Pinpoint the cell where the given text exists, returning its [x, y] midpoint coordinate. 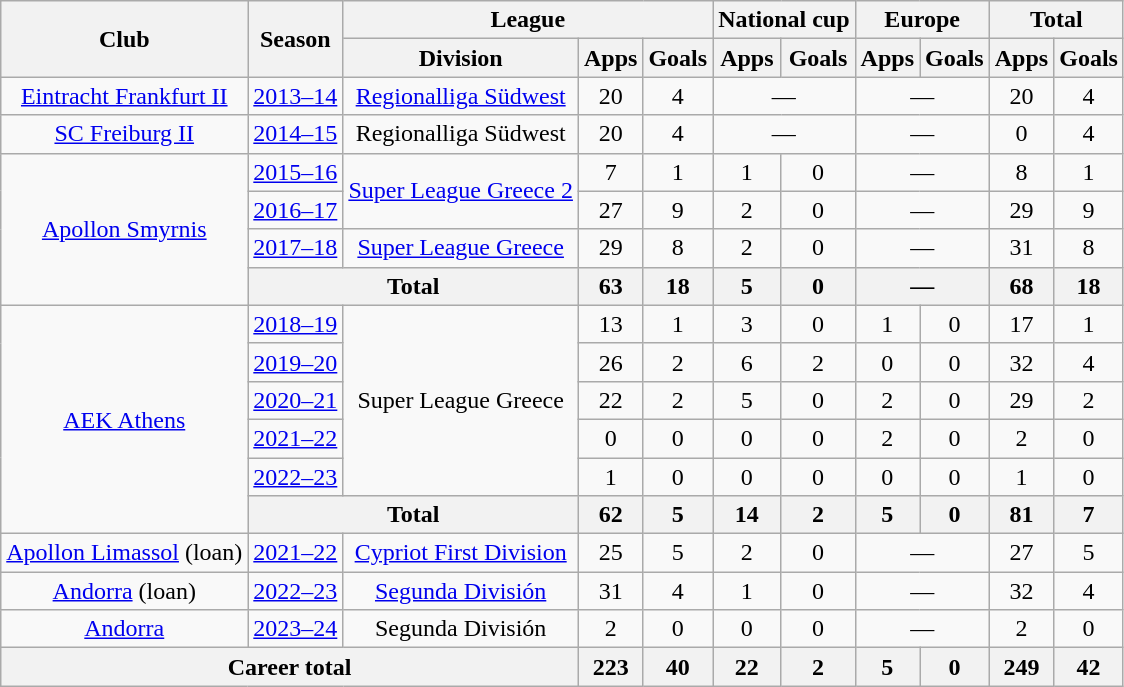
2015–16 [296, 172]
Europe [922, 20]
68 [1021, 286]
2013–14 [296, 96]
81 [1021, 515]
223 [610, 667]
13 [610, 324]
Club [124, 39]
Super League Greece 2 [461, 191]
63 [610, 286]
Andorra [124, 629]
League [528, 20]
2016–17 [296, 210]
Apollon Smyrnis [124, 229]
Eintracht Frankfurt II [124, 96]
249 [1021, 667]
40 [678, 667]
2017–18 [296, 248]
Division [461, 58]
SC Freiburg II [124, 134]
14 [747, 515]
6 [747, 362]
Cypriot First Division [461, 553]
25 [610, 553]
Andorra (loan) [124, 591]
2019–20 [296, 362]
62 [610, 515]
AEK Athens [124, 419]
17 [1021, 324]
3 [747, 324]
Apollon Limassol (loan) [124, 553]
2020–21 [296, 400]
Season [296, 39]
2018–19 [296, 324]
42 [1089, 667]
National cup [784, 20]
26 [610, 362]
Career total [290, 667]
2014–15 [296, 134]
2023–24 [296, 629]
